Locate the cell with the specified text and output its [X, Y] center coordinate. 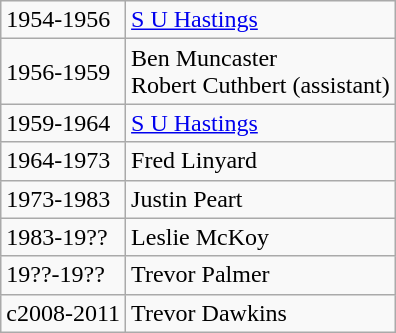
1954-1956 [64, 20]
1959-1964 [64, 123]
1956-1959 [64, 72]
1983-19?? [64, 237]
Fred Linyard [261, 161]
Trevor Dawkins [261, 313]
Ben MuncasterRobert Cuthbert (assistant) [261, 72]
19??-19?? [64, 275]
Justin Peart [261, 199]
Trevor Palmer [261, 275]
1964-1973 [64, 161]
Leslie McKoy [261, 237]
1973-1983 [64, 199]
c2008-2011 [64, 313]
